Output the [X, Y] coordinate of the center of the cell containing the given text.  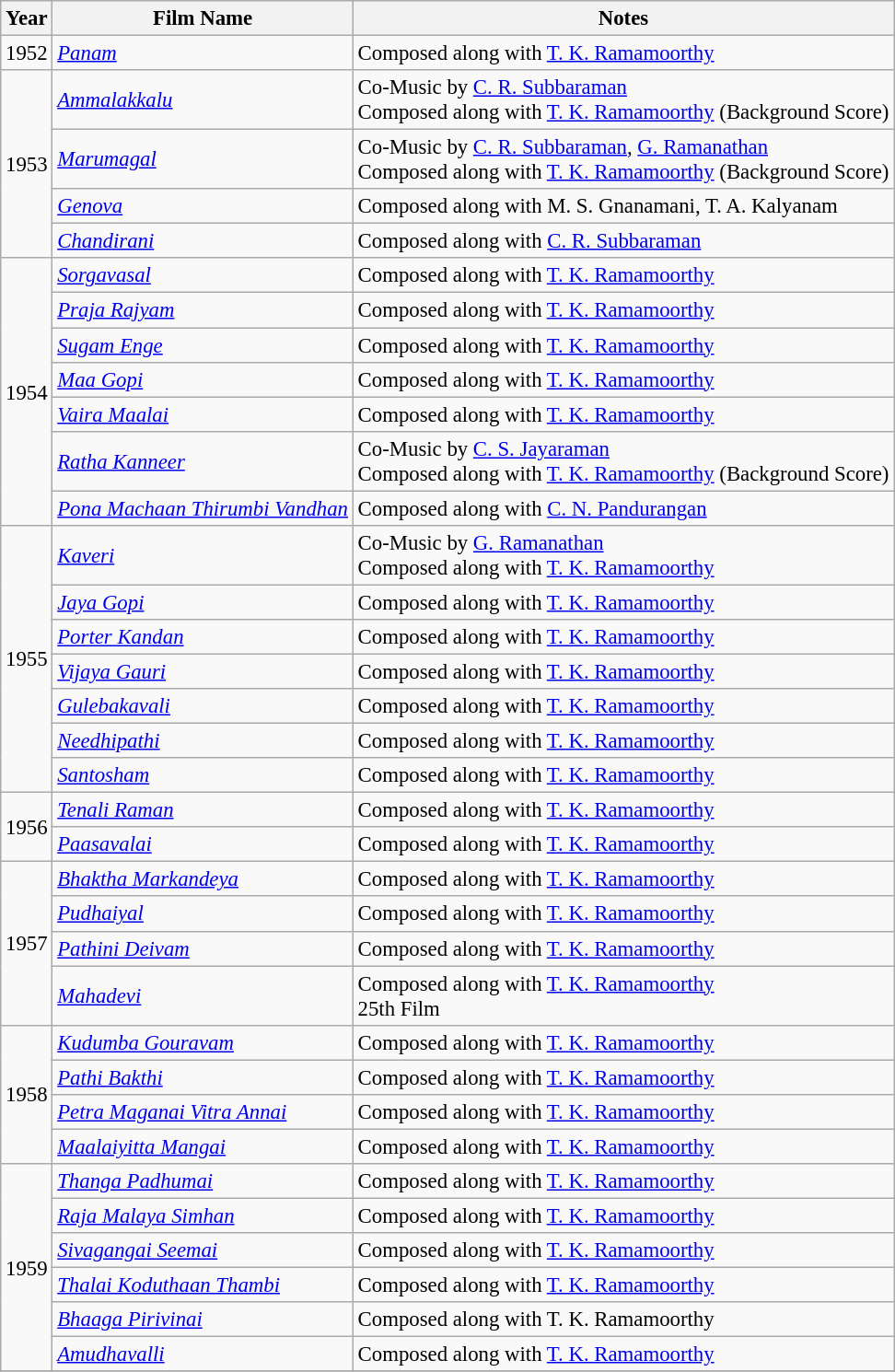
Composed along with T. K. Ramamoorthy25th Film [622, 996]
Co-Music by C. R. Subbaraman, G. RamanathanComposed along with T. K. Ramamoorthy (Background Score) [622, 160]
1957 [27, 943]
Thalai Koduthaan Thambi [203, 1285]
Bhaktha Markandeya [203, 879]
Ammalakkalu [203, 99]
Needhipathi [203, 741]
1959 [27, 1268]
Santosham [203, 775]
Paasavalai [203, 844]
Ratha Kanneer [203, 460]
Marumagal [203, 160]
Porter Kandan [203, 637]
Praja Rajyam [203, 310]
Vijaya Gauri [203, 671]
Petra Maganai Vitra Annai [203, 1112]
Gulebakavali [203, 706]
Pona Machaan Thirumbi Vandhan [203, 508]
Co-Music by C. R. SubbaramanComposed along with T. K. Ramamoorthy (Background Score) [622, 99]
Kudumba Gouravam [203, 1042]
1954 [27, 391]
Amudhavalli [203, 1355]
Composed along with C. R. Subbaraman [622, 241]
Film Name [203, 18]
Vaira Maalai [203, 414]
Sivagangai Seemai [203, 1250]
Genova [203, 206]
Maalaiyitta Mangai [203, 1146]
Pathini Deivam [203, 948]
Mahadevi [203, 996]
Raja Malaya Simhan [203, 1215]
Kaveri [203, 556]
1958 [27, 1094]
Jaya Gopi [203, 602]
Chandirani [203, 241]
Co-Music by C. S. JayaramanComposed along with T. K. Ramamoorthy (Background Score) [622, 460]
Sorgavasal [203, 275]
Tenali Raman [203, 810]
Co-Music by G. RamanathanComposed along with T. K. Ramamoorthy [622, 556]
Year [27, 18]
Thanga Padhumai [203, 1181]
Bhaaga Pirivinai [203, 1320]
Sugam Enge [203, 345]
Composed along with C. N. Pandurangan [622, 508]
Pathi Bakthi [203, 1077]
Notes [622, 18]
1953 [27, 164]
Pudhaiyal [203, 914]
Maa Gopi [203, 379]
Composed along with M. S. Gnanamani, T. A. Kalyanam [622, 206]
1952 [27, 53]
Panam [203, 53]
1956 [27, 827]
1955 [27, 659]
